Scan for the cell matching the given text and deliver its (X, Y) coordinate at center. 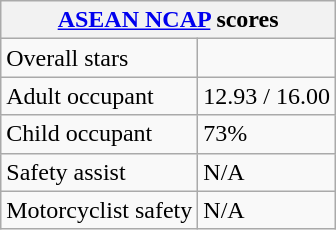
Adult occupant (100, 96)
Safety assist (100, 172)
Overall stars (100, 58)
Motorcyclist safety (100, 210)
ASEAN NCAP scores (168, 20)
12.93 / 16.00 (267, 96)
73% (267, 134)
Child occupant (100, 134)
